Return the (X, Y) coordinate for the center point of the cell that contains the specified text.  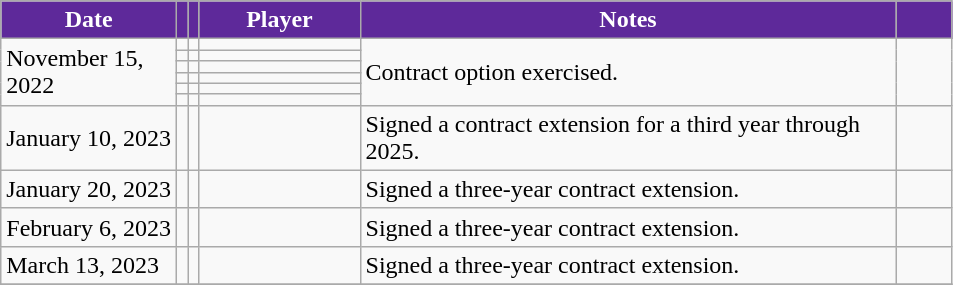
March 13, 2023 (89, 265)
Date (89, 20)
Signed a contract extension for a third year through 2025. (628, 138)
January 10, 2023 (89, 138)
Contract option exercised. (628, 72)
Notes (628, 20)
January 20, 2023 (89, 189)
Player (280, 20)
November 15, 2022 (89, 72)
February 6, 2023 (89, 227)
